Output the (X, Y) coordinate of the center of the cell containing the given text.  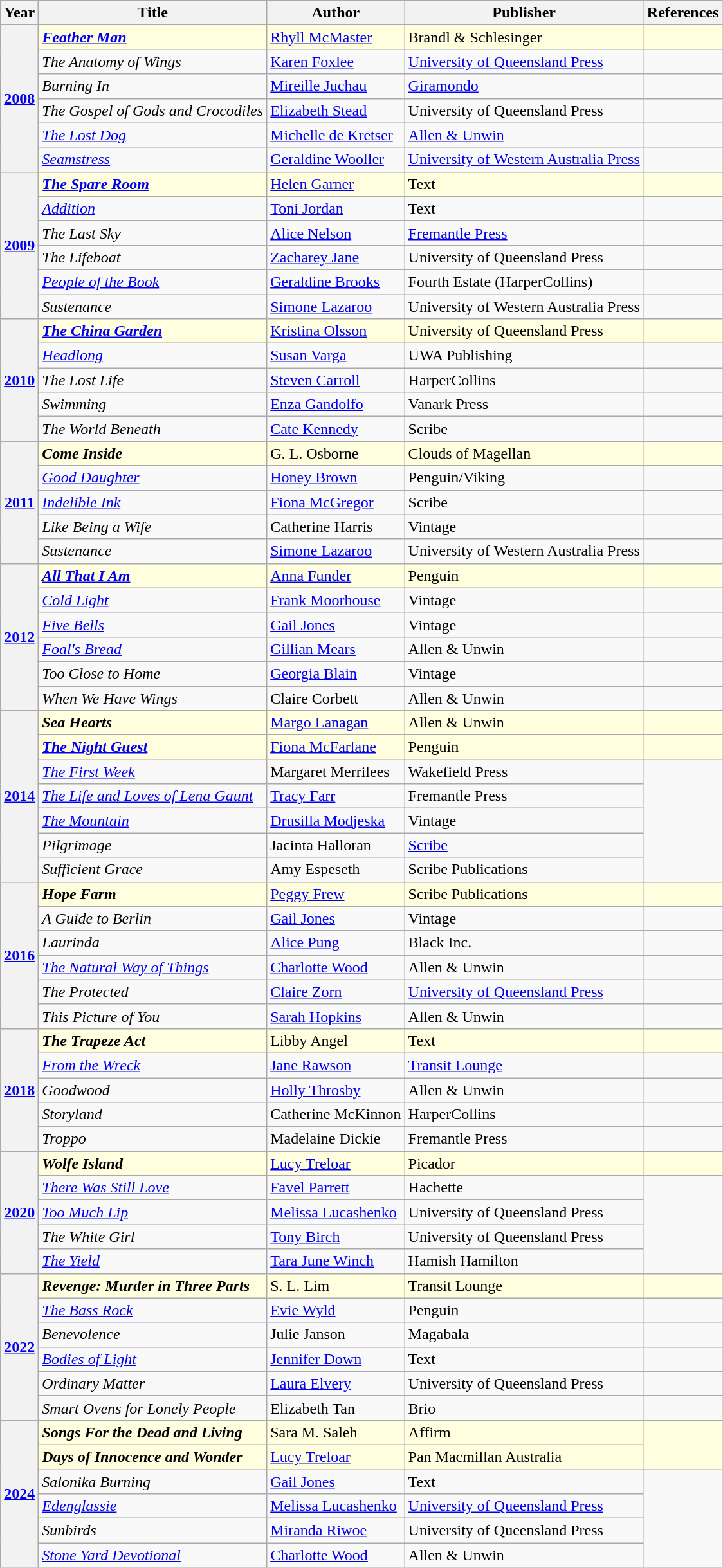
A Guide to Berlin (153, 918)
Penguin/Viking (524, 478)
Drusilla Modjeska (336, 821)
The Protected (153, 992)
The Life and Loves of Lena Gaunt (153, 796)
The First Week (153, 772)
Jennifer Down (336, 1359)
Indelible Ink (153, 502)
Giramondo (524, 86)
Brio (524, 1408)
Jacinta Halloran (336, 845)
Cold Light (153, 600)
Helen Garner (336, 184)
Benevolence (153, 1335)
Days of Innocence and Wonder (153, 1457)
Smart Ovens for Lonely People (153, 1408)
Fourth Estate (HarperCollins) (524, 282)
Margo Lanagan (336, 723)
Karen Foxlee (336, 62)
The China Garden (153, 331)
Pan Macmillan Australia (524, 1457)
2014 (19, 796)
Tara June Winch (336, 1261)
Stone Yard Devotional (153, 1555)
2018 (19, 1089)
Hamish Hamilton (524, 1261)
Anna Funder (336, 576)
The White Girl (153, 1237)
Salonika Burning (153, 1481)
Geraldine Brooks (336, 282)
Clouds of Magellan (524, 453)
The Natural Way of Things (153, 967)
Geraldine Wooller (336, 160)
Title (153, 13)
Sunbirds (153, 1531)
Ordinary Matter (153, 1383)
Affirm (524, 1432)
2020 (19, 1212)
Catherine Harris (336, 527)
Foal's Bread (153, 649)
Madelaine Dickie (336, 1139)
The Last Sky (153, 233)
2008 (19, 98)
Tony Birch (336, 1237)
Julie Janson (336, 1335)
Steven Carroll (336, 380)
Like Being a Wife (153, 527)
Too Close to Home (153, 673)
2009 (19, 245)
Sufficient Grace (153, 870)
The Lifeboat (153, 257)
Rhyll McMaster (336, 37)
Amy Espeseth (336, 870)
Good Daughter (153, 478)
Bodies of Light (153, 1359)
Addition (153, 208)
Fiona McFarlane (336, 747)
Evie Wyld (336, 1310)
Michelle de Kretser (336, 135)
Claire Zorn (336, 992)
Laurinda (153, 943)
Alice Pung (336, 943)
Kristina Olsson (336, 331)
Susan Varga (336, 356)
The Bass Rock (153, 1310)
Elizabeth Tan (336, 1408)
People of the Book (153, 282)
Revenge: Murder in Three Parts (153, 1286)
Claire Corbett (336, 698)
Songs For the Dead and Living (153, 1432)
The Night Guest (153, 747)
Publisher (524, 13)
Magabala (524, 1335)
All That I Am (153, 576)
References (683, 13)
Burning In (153, 86)
Gillian Mears (336, 649)
Swimming (153, 405)
Sara M. Saleh (336, 1432)
There Was Still Love (153, 1188)
Brandl & Schlesinger (524, 37)
G. L. Osborne (336, 453)
Picador (524, 1163)
Feather Man (153, 37)
Enza Gandolfo (336, 405)
Favel Parrett (336, 1188)
Black Inc. (524, 943)
Elizabeth Stead (336, 111)
From the Wreck (153, 1065)
Libby Angel (336, 1041)
The Yield (153, 1261)
Year (19, 13)
Tracy Farr (336, 796)
The Trapeze Act (153, 1041)
The Gospel of Gods and Crocodiles (153, 111)
Hope Farm (153, 894)
The World Beneath (153, 429)
S. L. Lim (336, 1286)
Storyland (153, 1115)
Honey Brown (336, 478)
Miranda Riwoe (336, 1531)
Georgia Blain (336, 673)
Vanark Press (524, 405)
Zacharey Jane (336, 257)
2010 (19, 380)
Five Bells (153, 624)
The Lost Life (153, 380)
Troppo (153, 1139)
Too Much Lip (153, 1212)
The Spare Room (153, 184)
Author (336, 13)
Sea Hearts (153, 723)
Edenglassie (153, 1506)
Come Inside (153, 453)
Headlong (153, 356)
Fiona McGregor (336, 502)
Frank Moorhouse (336, 600)
Catherine McKinnon (336, 1115)
Holly Throsby (336, 1090)
2022 (19, 1347)
2012 (19, 637)
Seamstress (153, 160)
Pilgrimage (153, 845)
The Mountain (153, 821)
2024 (19, 1493)
Hachette (524, 1188)
Cate Kennedy (336, 429)
This Picture of You (153, 1016)
2016 (19, 955)
The Lost Dog (153, 135)
Goodwood (153, 1090)
Sarah Hopkins (336, 1016)
Wakefield Press (524, 772)
Margaret Merrilees (336, 772)
Jane Rawson (336, 1065)
Alice Nelson (336, 233)
The Anatomy of Wings (153, 62)
Laura Elvery (336, 1383)
Mireille Juchau (336, 86)
Toni Jordan (336, 208)
UWA Publishing (524, 356)
Peggy Frew (336, 894)
When We Have Wings (153, 698)
Wolfe Island (153, 1163)
2011 (19, 502)
